Pinpoint the cell where the given text exists, returning its [x, y] midpoint coordinate. 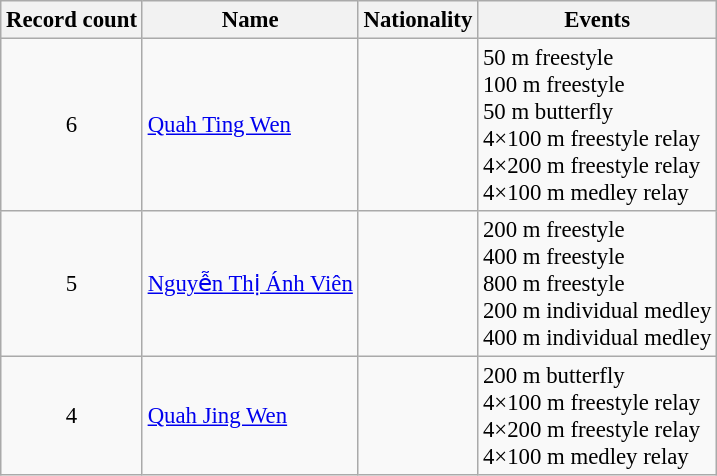
200 m butterfly4×100 m freestyle relay4×200 m freestyle relay4×100 m medley relay [598, 416]
50 m freestyle100 m freestyle50 m butterfly4×100 m freestyle relay4×200 m freestyle relay4×100 m medley relay [598, 126]
Record count [72, 20]
6 [72, 126]
Nationality [418, 20]
Nguyễn Thị Ánh Viên [250, 284]
Quah Jing Wen [250, 416]
Events [598, 20]
5 [72, 284]
200 m freestyle400 m freestyle800 m freestyle200 m individual medley400 m individual medley [598, 284]
4 [72, 416]
Name [250, 20]
Quah Ting Wen [250, 126]
